Identify which cell holds the provided text, then report its [x, y] central coordinate. 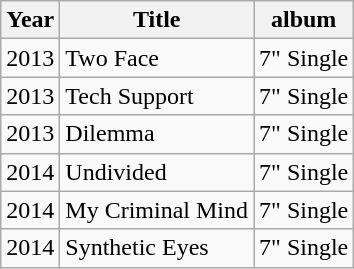
My Criminal Mind [157, 210]
Tech Support [157, 96]
album [304, 20]
Title [157, 20]
Undivided [157, 172]
Dilemma [157, 134]
Two Face [157, 58]
Year [30, 20]
Synthetic Eyes [157, 248]
